Identify which cell holds the provided text, then report its (X, Y) central coordinate. 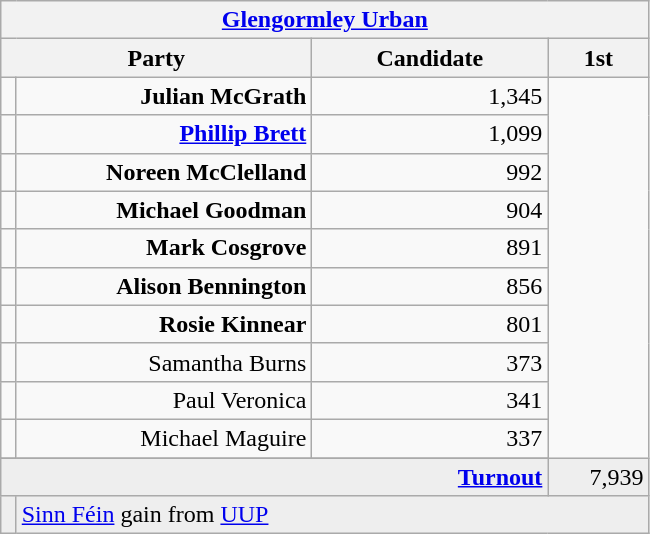
Rosie Kinnear (164, 324)
Michael Goodman (164, 210)
Glengormley Urban (325, 20)
Michael Maguire (164, 438)
Paul Veronica (164, 400)
Turnout (274, 477)
373 (430, 362)
1,345 (430, 96)
1st (598, 58)
341 (430, 400)
Mark Cosgrove (164, 248)
Sinn Féin gain from UUP (332, 515)
7,939 (598, 477)
1,099 (430, 134)
856 (430, 286)
Phillip Brett (164, 134)
Samantha Burns (164, 362)
Julian McGrath (164, 96)
Party (156, 58)
891 (430, 248)
992 (430, 172)
Alison Bennington (164, 286)
337 (430, 438)
Candidate (430, 58)
904 (430, 210)
801 (430, 324)
Noreen McClelland (164, 172)
